Extract the [x, y] coordinate from the center of the cell holding the provided text.  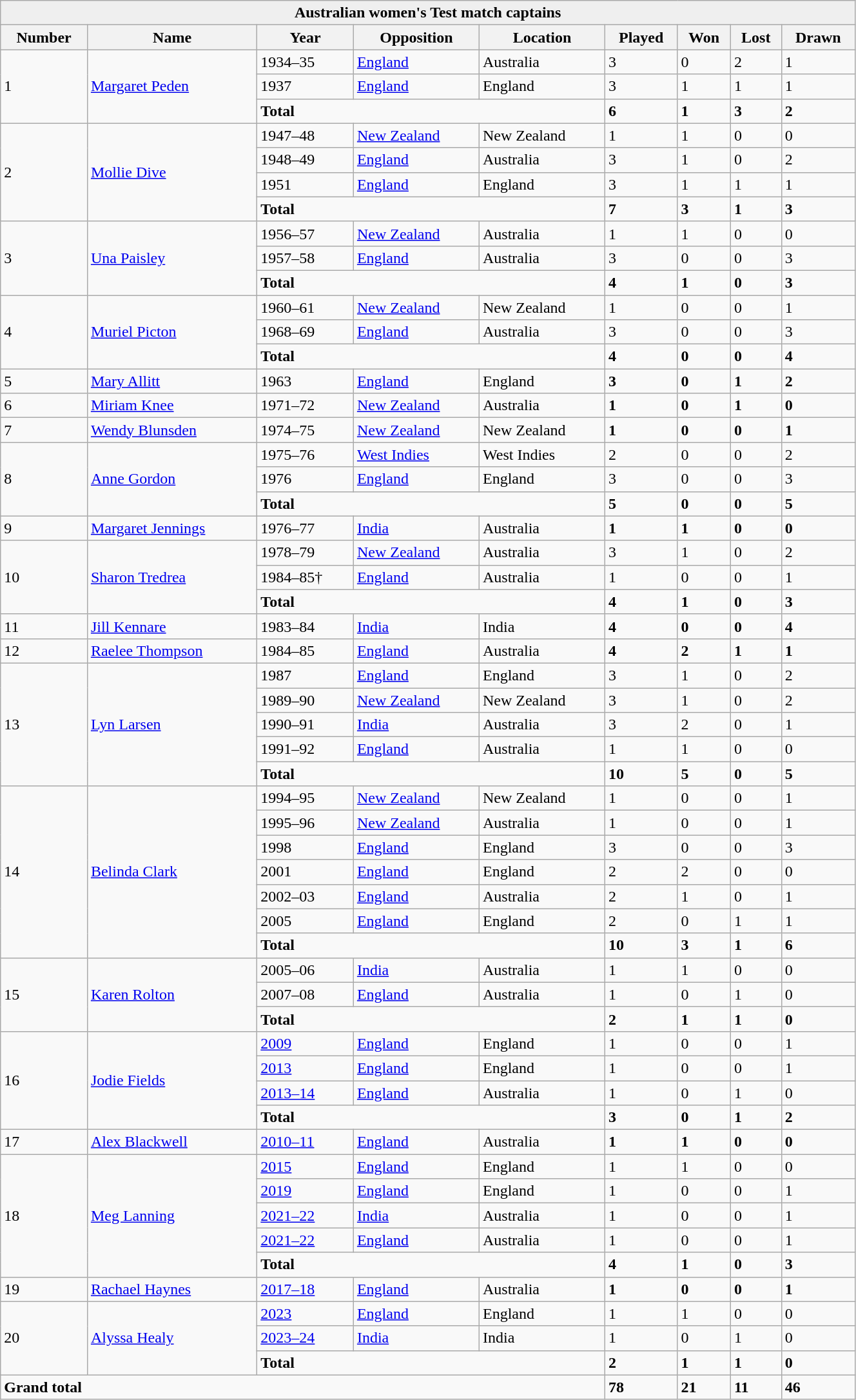
8 [44, 479]
1960–61 [306, 308]
1983–84 [306, 626]
Jill Kennare [171, 626]
1947–48 [306, 135]
2017–18 [306, 1289]
1963 [306, 381]
Won [704, 37]
1995–96 [306, 823]
Alyssa Healy [171, 1338]
18 [44, 1216]
20 [44, 1338]
9 [44, 528]
Margaret Peden [171, 86]
Meg Lanning [171, 1216]
1976–77 [306, 528]
2023 [306, 1314]
13 [44, 724]
1989–90 [306, 700]
1998 [306, 847]
Grand total [303, 1387]
1934–35 [306, 62]
Sharon Tredrea [171, 577]
2023–24 [306, 1338]
1984–85† [306, 577]
2019 [306, 1191]
1974–75 [306, 430]
Location [541, 37]
Karen Rolton [171, 994]
2005–06 [306, 970]
1968–69 [306, 332]
Name [171, 37]
1948–49 [306, 160]
Mollie Dive [171, 172]
14 [44, 872]
1994–95 [306, 798]
Una Paisley [171, 258]
Muriel Picton [171, 332]
Raelee Thompson [171, 651]
78 [641, 1387]
Lost [755, 37]
1984–85 [306, 651]
1976 [306, 479]
1957–58 [306, 258]
Lyn Larsen [171, 724]
16 [44, 1080]
1971–72 [306, 406]
2013 [306, 1068]
Miriam Knee [171, 406]
Rachael Haynes [171, 1289]
Played [641, 37]
Australian women's Test match captains [428, 13]
2005 [306, 921]
1990–91 [306, 725]
1991–92 [306, 749]
1987 [306, 675]
Wendy Blunsden [171, 430]
Jodie Fields [171, 1080]
46 [818, 1387]
1951 [306, 184]
12 [44, 651]
21 [704, 1387]
Opposition [416, 37]
15 [44, 994]
2013–14 [306, 1093]
19 [44, 1289]
2010–11 [306, 1142]
1978–79 [306, 553]
Mary Allitt [171, 381]
Anne Gordon [171, 479]
2009 [306, 1043]
2015 [306, 1167]
Year [306, 37]
Number [44, 37]
1956–57 [306, 233]
1975–76 [306, 455]
1937 [306, 86]
Margaret Jennings [171, 528]
2001 [306, 872]
Drawn [818, 37]
Belinda Clark [171, 872]
2007–08 [306, 994]
17 [44, 1142]
Alex Blackwell [171, 1142]
2002–03 [306, 896]
